Capture the cell that displays the provided text and extract its (X, Y) central coordinate. 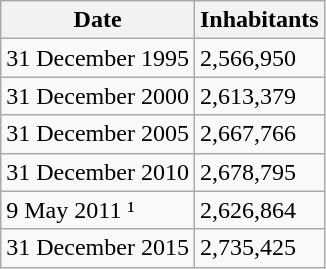
Inhabitants (259, 20)
31 December 2010 (98, 172)
Date (98, 20)
2,735,425 (259, 248)
2,626,864 (259, 210)
2,678,795 (259, 172)
31 December 1995 (98, 58)
2,613,379 (259, 96)
31 December 2005 (98, 134)
2,566,950 (259, 58)
31 December 2000 (98, 96)
9 May 2011 ¹ (98, 210)
2,667,766 (259, 134)
31 December 2015 (98, 248)
